Determine the (x, y) coordinate at the center of the cell enclosing the given text.  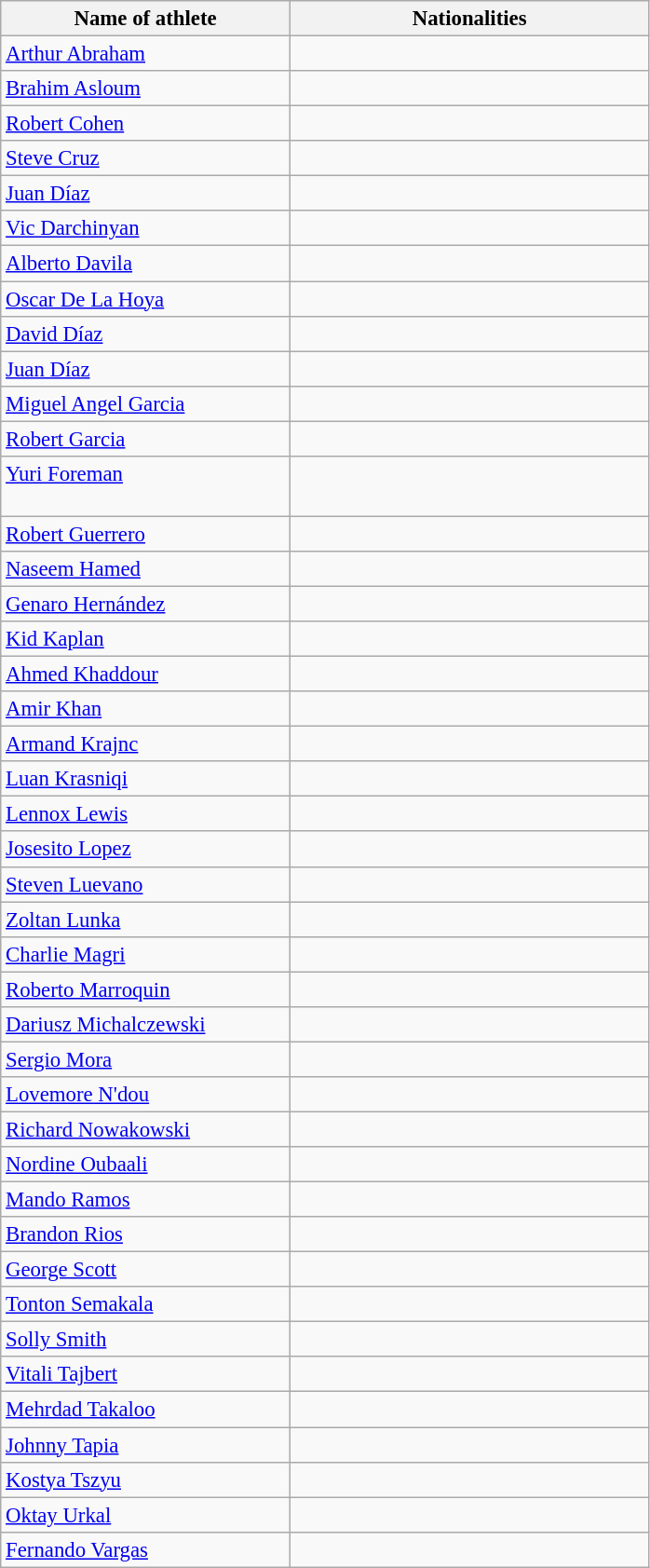
Robert Guerrero (145, 534)
Tonton Semakala (145, 1304)
Naseem Hamed (145, 569)
Lennox Lewis (145, 814)
Nordine Oubaali (145, 1165)
Zoltan Lunka (145, 920)
Ahmed Khaddour (145, 675)
Robert Garcia (145, 439)
Richard Nowakowski (145, 1129)
Kostya Tszyu (145, 1479)
Amir Khan (145, 709)
Yuri Foreman (145, 486)
Kid Kaplan (145, 639)
Steve Cruz (145, 158)
Dariusz Michalczewski (145, 1025)
Name of athlete (145, 19)
Miguel Angel Garcia (145, 403)
Arthur Abraham (145, 54)
Mehrdad Takaloo (145, 1410)
Luan Krasniqi (145, 779)
Vic Darchinyan (145, 228)
Brandon Rios (145, 1234)
George Scott (145, 1270)
Oktay Urkal (145, 1515)
Solly Smith (145, 1340)
Alberto Davila (145, 264)
Oscar De La Hoya (145, 299)
Genaro Hernández (145, 604)
Johnny Tapia (145, 1445)
Vitali Tajbert (145, 1374)
Nationalities (469, 19)
Charlie Magri (145, 954)
Lovemore N'dou (145, 1095)
Sergio Mora (145, 1059)
Josesito Lopez (145, 850)
Fernando Vargas (145, 1549)
Mando Ramos (145, 1200)
David Díaz (145, 334)
Brahim Asloum (145, 89)
Armand Krajnc (145, 744)
Roberto Marroquin (145, 989)
Robert Cohen (145, 124)
Steven Luevano (145, 884)
